Detect which cell encompasses the target text, then output its [x, y] center coordinate. 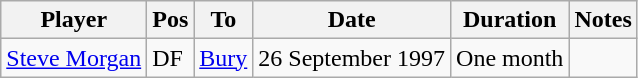
Date [352, 20]
Bury [224, 58]
Steve Morgan [74, 58]
26 September 1997 [352, 58]
Duration [510, 20]
One month [510, 58]
Notes [603, 20]
To [224, 20]
Pos [170, 20]
Player [74, 20]
DF [170, 58]
